Capture the cell that displays the provided text and extract its (X, Y) central coordinate. 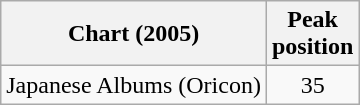
Peakposition (312, 34)
Japanese Albums (Oricon) (134, 85)
Chart (2005) (134, 34)
35 (312, 85)
